From the cell containing the given text, extract its center point as (X, Y) coordinate. 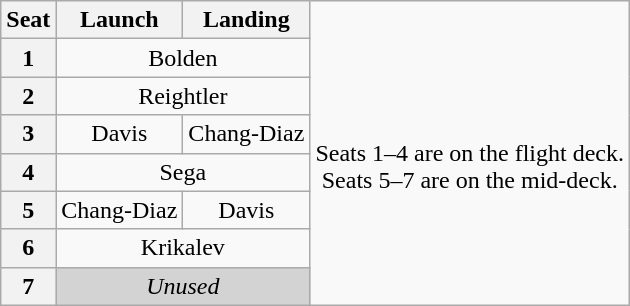
1 (28, 58)
7 (28, 286)
2 (28, 96)
Launch (120, 20)
Seat (28, 20)
Unused (183, 286)
Landing (246, 20)
Krikalev (183, 248)
Sega (183, 172)
Reightler (183, 96)
4 (28, 172)
Seats 1–4 are on the flight deck.Seats 5–7 are on the mid-deck. (470, 153)
3 (28, 134)
5 (28, 210)
6 (28, 248)
Bolden (183, 58)
